Search for the cell housing the specified text and yield its (X, Y) center coordinate. 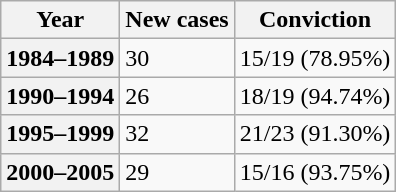
1990–1994 (60, 96)
30 (177, 58)
Conviction (315, 20)
2000–2005 (60, 172)
26 (177, 96)
29 (177, 172)
15/16 (93.75%) (315, 172)
32 (177, 134)
Year (60, 20)
21/23 (91.30%) (315, 134)
15/19 (78.95%) (315, 58)
1984–1989 (60, 58)
1995–1999 (60, 134)
New cases (177, 20)
18/19 (94.74%) (315, 96)
